Identify which cell holds the provided text, then report its (x, y) central coordinate. 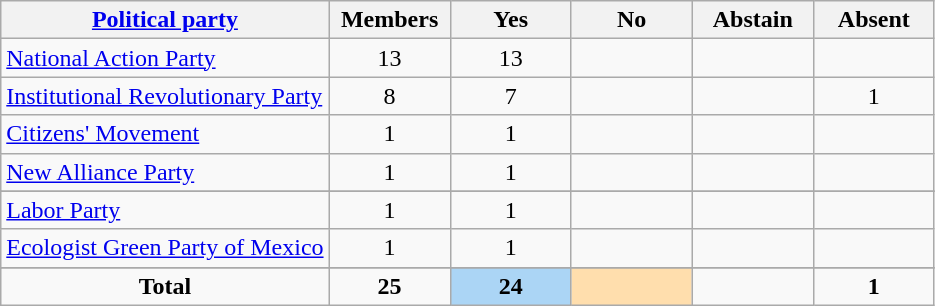
Institutional Revolutionary Party (165, 96)
Members (390, 20)
Citizens' Movement (165, 134)
Total (165, 286)
Labor Party (165, 210)
24 (510, 286)
Abstain (752, 20)
Absent (874, 20)
25 (390, 286)
Political party (165, 20)
New Alliance Party (165, 172)
7 (510, 96)
National Action Party (165, 58)
Ecologist Green Party of Mexico (165, 248)
Yes (510, 20)
8 (390, 96)
No (632, 20)
